Extract the (x, y) coordinate from the center of the cell holding the provided text.  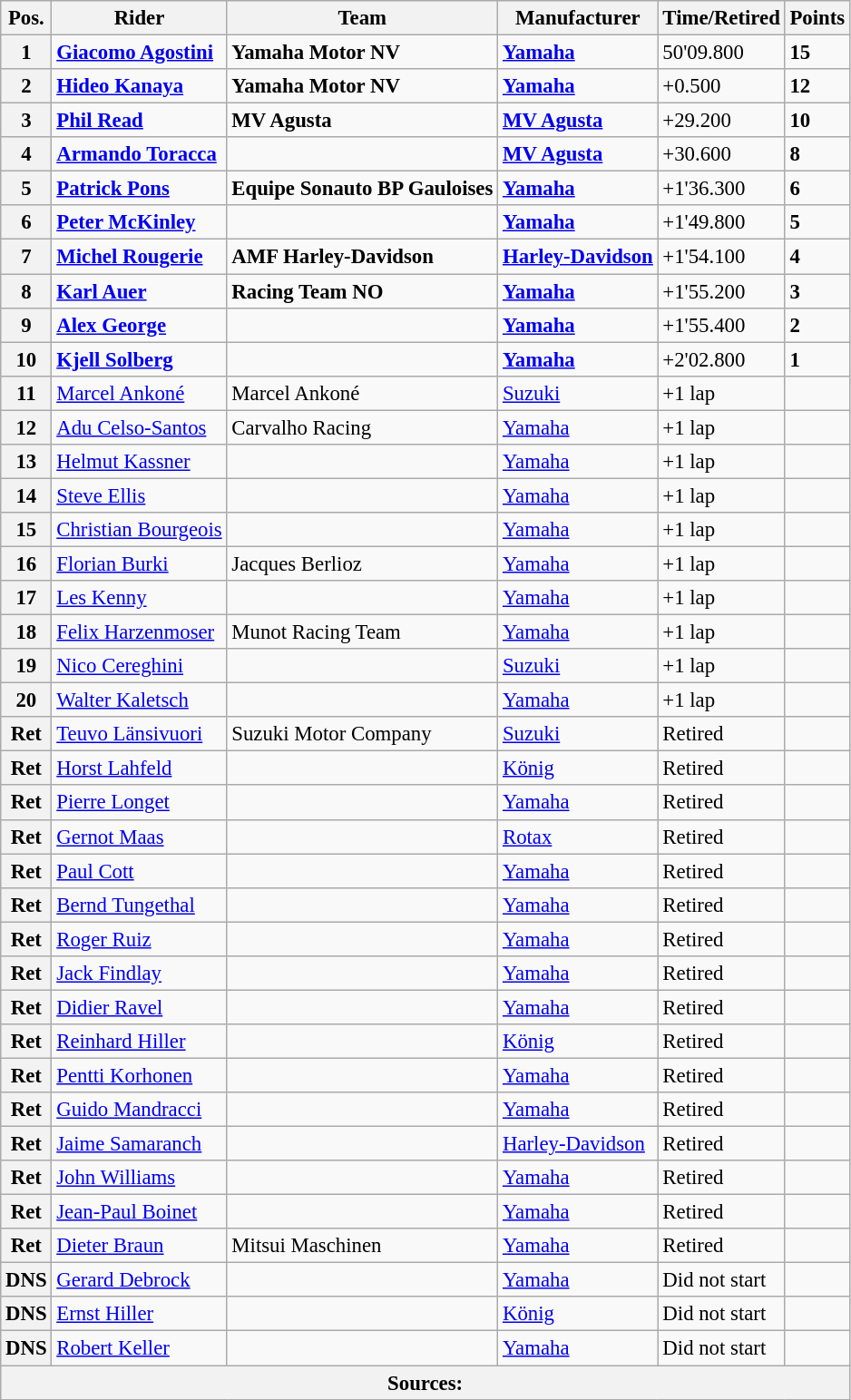
+1'49.800 (721, 222)
Munot Racing Team (363, 632)
Adu Celso-Santos (140, 427)
Time/Retired (721, 18)
Sources: (425, 1383)
Florian Burki (140, 563)
+1'55.400 (721, 325)
11 (26, 393)
Dieter Braun (140, 1246)
Reinhard Hiller (140, 1042)
Gerard Debrock (140, 1280)
Kjell Solberg (140, 359)
+29.200 (721, 121)
Paul Cott (140, 871)
Bernd Tungethal (140, 905)
+30.600 (721, 154)
Michel Rougerie (140, 257)
Mitsui Maschinen (363, 1246)
Karl Auer (140, 291)
14 (26, 495)
+1'55.200 (721, 291)
Steve Ellis (140, 495)
Equipe Sonauto BP Gauloises (363, 189)
John Williams (140, 1178)
Points (817, 18)
19 (26, 666)
Didier Ravel (140, 1007)
Rider (140, 18)
Carvalho Racing (363, 427)
+2'02.800 (721, 359)
Horst Lahfeld (140, 769)
Felix Harzenmoser (140, 632)
Hideo Kanaya (140, 86)
+1'36.300 (721, 189)
+0.500 (721, 86)
Walter Kaletsch (140, 700)
Team (363, 18)
Racing Team NO (363, 291)
Robert Keller (140, 1348)
Jean-Paul Boinet (140, 1212)
Nico Cereghini (140, 666)
Christian Bourgeois (140, 530)
Pos. (26, 18)
20 (26, 700)
17 (26, 598)
Jacques Berlioz (363, 563)
Suzuki Motor Company (363, 734)
Armando Toracca (140, 154)
50'09.800 (721, 53)
18 (26, 632)
Helmut Kassner (140, 462)
Teuvo Länsivuori (140, 734)
+1'54.100 (721, 257)
Ernst Hiller (140, 1315)
9 (26, 325)
Manufacturer (578, 18)
Pierre Longet (140, 803)
7 (26, 257)
Alex George (140, 325)
Les Kenny (140, 598)
Roger Ruiz (140, 939)
Patrick Pons (140, 189)
Gernot Maas (140, 837)
Guido Mandracci (140, 1110)
Jack Findlay (140, 974)
16 (26, 563)
Pentti Korhonen (140, 1075)
Giacomo Agostini (140, 53)
AMF Harley-Davidson (363, 257)
Peter McKinley (140, 222)
Jaime Samaranch (140, 1144)
Phil Read (140, 121)
Rotax (578, 837)
13 (26, 462)
